Return [x, y] of the center of cell containing provided text 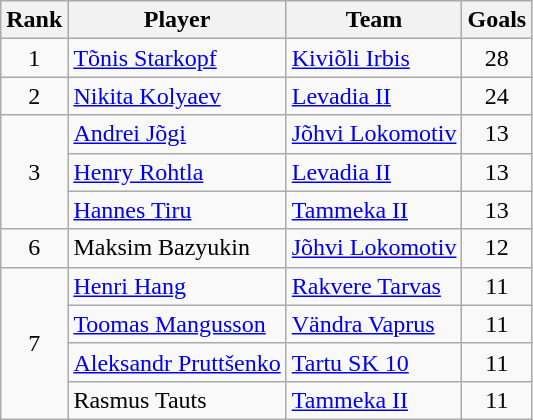
Rasmus Tauts [177, 400]
Tartu SK 10 [374, 362]
28 [497, 58]
Aleksandr Pruttšenko [177, 362]
Maksim Bazyukin [177, 248]
Andrei Jõgi [177, 134]
Team [374, 20]
Rakvere Tarvas [374, 286]
Vändra Vaprus [374, 324]
12 [497, 248]
24 [497, 96]
1 [34, 58]
2 [34, 96]
Kiviõli Irbis [374, 58]
3 [34, 172]
Player [177, 20]
Toomas Mangusson [177, 324]
Hannes Tiru [177, 210]
Tõnis Starkopf [177, 58]
Henri Hang [177, 286]
Henry Rohtla [177, 172]
7 [34, 343]
Nikita Kolyaev [177, 96]
Goals [497, 20]
6 [34, 248]
Rank [34, 20]
